Output the (X, Y) coordinate of the center of the cell containing the given text.  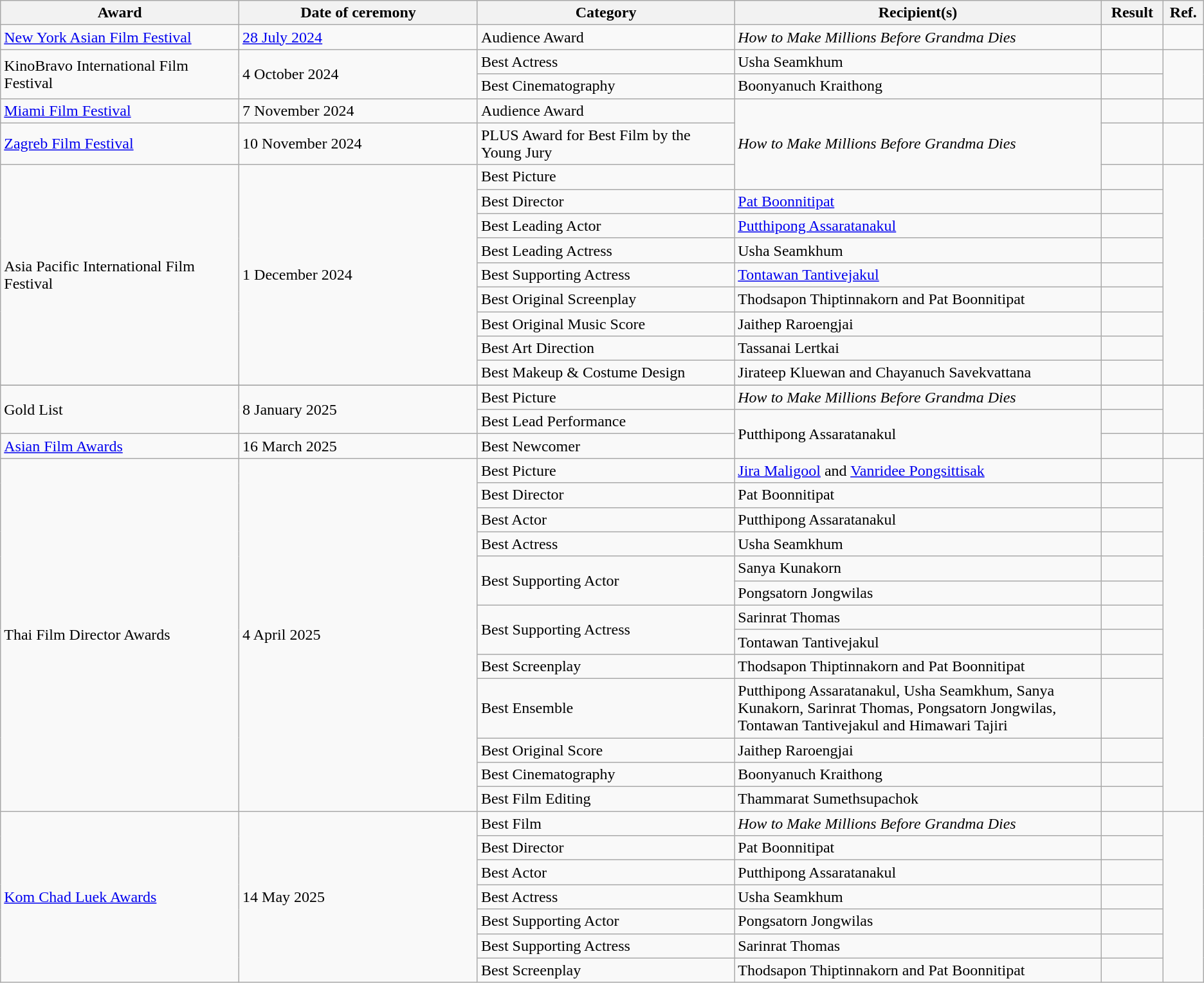
Best Original Music Score (606, 323)
Best Original Screenplay (606, 299)
Date of ceremony (359, 13)
Asia Pacific International Film Festival (120, 275)
Miami Film Festival (120, 111)
Zagreb Film Festival (120, 144)
Category (606, 13)
Best Leading Actor (606, 226)
Putthipong Assaratanakul, Usha Seamkhum, Sanya Kunakorn, Sarinrat Thomas, Pongsatorn Jongwilas, Tontawan Tantivejakul and Himawari Tajiri (918, 708)
Jira Maligool and Vanridee Pongsittisak (918, 471)
Best Art Direction (606, 348)
4 October 2024 (359, 74)
Best Film (606, 824)
Best Ensemble (606, 708)
Best Leading Actress (606, 250)
4 April 2025 (359, 635)
10 November 2024 (359, 144)
16 March 2025 (359, 446)
Thammarat Sumethsupachok (918, 799)
Best Lead Performance (606, 422)
1 December 2024 (359, 275)
KinoBravo International Film Festival (120, 74)
Ref. (1183, 13)
Gold List (120, 410)
28 July 2024 (359, 37)
8 January 2025 (359, 410)
Kom Chad Luek Awards (120, 897)
Asian Film Awards (120, 446)
PLUS Award for Best Film by the Young Jury (606, 144)
7 November 2024 (359, 111)
Award (120, 13)
Thai Film Director Awards (120, 635)
Best Newcomer (606, 446)
Result (1132, 13)
Jirateep Kluewan and Chayanuch Savekvattana (918, 373)
New York Asian Film Festival (120, 37)
Recipient(s) (918, 13)
Best Original Score (606, 750)
Tassanai Lertkai (918, 348)
Best Film Editing (606, 799)
14 May 2025 (359, 897)
Sanya Kunakorn (918, 568)
Best Makeup & Costume Design (606, 373)
